Return (x, y) of the center of cell containing provided text 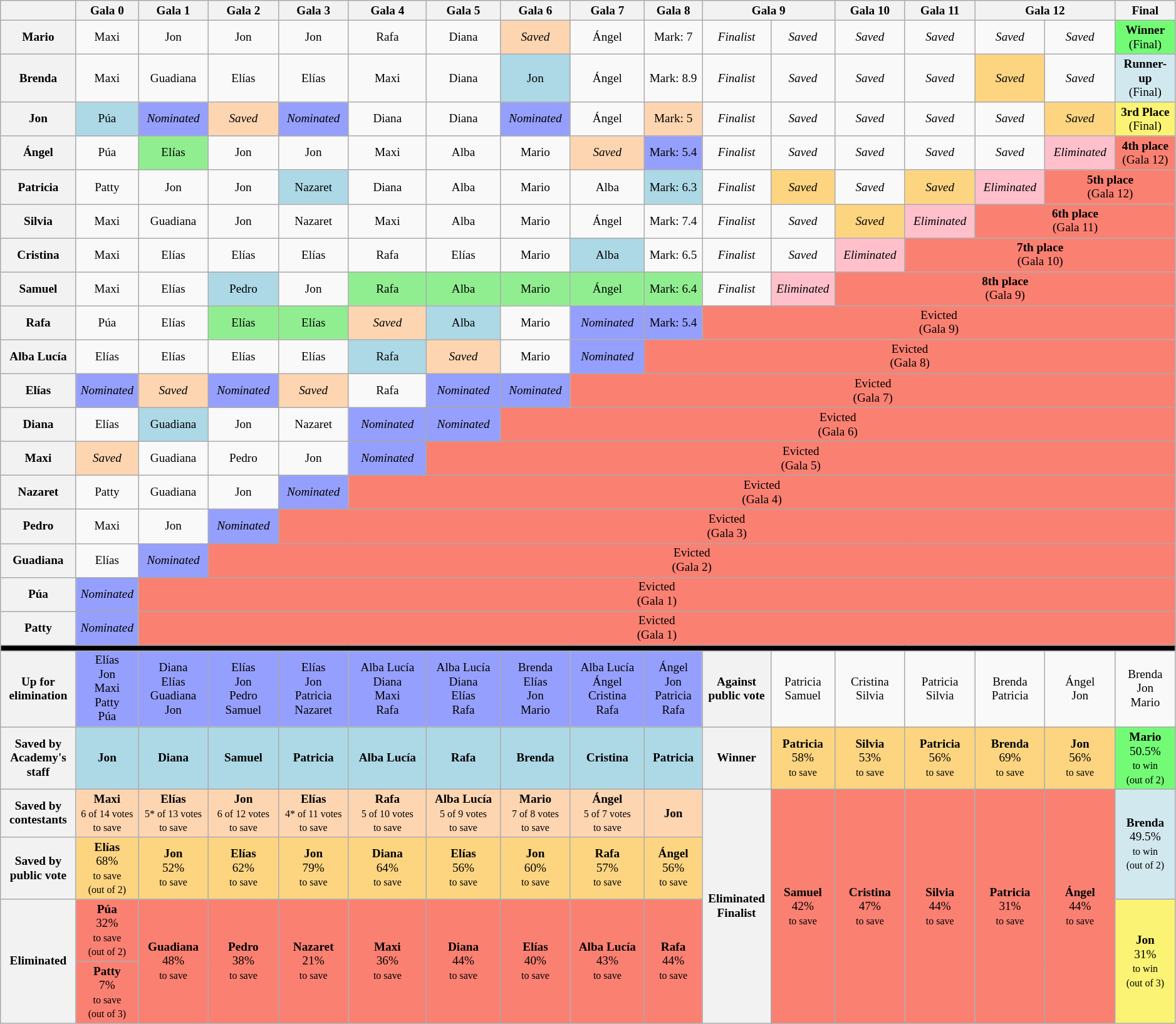
Diana64%to save (387, 869)
Pedro38%to save (243, 961)
Diana44%to save (464, 961)
Evicted(Gala 6) (838, 424)
Elías68%to save(out of 2) (107, 869)
Evicted(Gala 7) (873, 390)
Gala 4 (387, 11)
Nazaret21%to save (313, 961)
Againstpublic vote (737, 689)
Jon60%to save (536, 869)
Saved bypublic vote (38, 869)
Maxi36%to save (387, 961)
Gala 7 (607, 11)
Mark: 6.5 (673, 255)
ÁngelJonPatriciaRafa (673, 689)
Silvia44%to save (940, 906)
Gala 9 (769, 11)
Evicted(Gala 3) (727, 526)
Brenda49.5%to win(out of 2) (1145, 844)
8th place(Gala 9) (1005, 289)
Alba Lucía5 of 9 votesto save (464, 813)
Guadiana48%to save (174, 961)
Jon56%to save (1080, 758)
Rafa57%to save (607, 869)
Ángel56%to save (673, 869)
Mark: 6.4 (673, 289)
Gala 12 (1045, 11)
PatriciaSamuel (803, 689)
Elías62%to save (243, 869)
Evicted(Gala 9) (939, 323)
Patricia58%to save (803, 758)
Elías40%to save (536, 961)
4th place(Gala 12) (1145, 153)
Mark: 7.4 (673, 221)
Rafa5 of 10 votesto save (387, 813)
Mario7 of 8 votesto save (536, 813)
Runner-up(Final) (1145, 78)
Gala 11 (940, 11)
5th place(Gala 12) (1110, 187)
ElíasJonPedroSamuel (243, 689)
Jon79%to save (313, 869)
Evicted(Gala 4) (762, 493)
Ángel5 of 7 votesto save (607, 813)
ÁngelJon (1080, 689)
Elías5* of 13 votesto save (174, 813)
Evicted(Gala 2) (692, 560)
Gala 0 (107, 11)
Saved byAcademy's staff (38, 758)
3rd Place(Final) (1145, 119)
Mark: 7 (673, 37)
Púa32%to save(out of 2) (107, 930)
7th place(Gala 10) (1040, 255)
Silvia53%to save (870, 758)
Gala 8 (673, 11)
BrendaElíasJonMario (536, 689)
Patricia31%to save (1010, 906)
Patricia56%to save (940, 758)
CristinaSilvia (870, 689)
Mario50.5%to win(out of 2) (1145, 758)
Silvia (38, 221)
Saved bycontestants (38, 813)
Samuel42%to save (803, 906)
ElíasJonPatriciaNazaret (313, 689)
Evicted(Gala 8) (910, 357)
Mark: 6.3 (673, 187)
Alba LucíaDianaMaxiRafa (387, 689)
Gala 2 (243, 11)
Gala 5 (464, 11)
Alba LucíaDianaElíasRafa (464, 689)
Rafa44%to save (673, 961)
Patty7%to save(out of 3) (107, 993)
Jon52%to save (174, 869)
Up forelimination (38, 689)
Cristina47%to save (870, 906)
Final (1145, 11)
Winner (737, 758)
6th place(Gala 11) (1075, 221)
Brenda69%to save (1010, 758)
Elías4* of 11 votesto save (313, 813)
Maxi6 of 14 votesto save (107, 813)
BrendaPatricia (1010, 689)
Gala 1 (174, 11)
Gala 3 (313, 11)
Mark: 5 (673, 119)
EliminatedFinalist (737, 906)
BrendaJonMario (1145, 689)
Jon6 of 12 votesto save (243, 813)
Gala 10 (870, 11)
Mark: 8.9 (673, 78)
Evicted(Gala 5) (801, 458)
Gala 6 (536, 11)
Alba LucíaÁngelCristinaRafa (607, 689)
Winner(Final) (1145, 37)
ElíasJonMaxiPattyPúa (107, 689)
Alba Lucía43%to save (607, 961)
Jon31%to win(out of 3) (1145, 961)
Elías56%to save (464, 869)
PatriciaSilvia (940, 689)
DianaElíasGuadianaJon (174, 689)
Ángel44%to save (1080, 906)
